Search for the cell housing the specified text and yield its (X, Y) center coordinate. 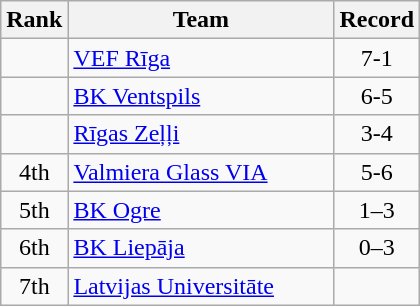
BK Ventspils (201, 96)
Valmiera Glass VIA (201, 172)
Team (201, 20)
5-6 (377, 172)
0–3 (377, 248)
BK Ogre (201, 210)
7th (34, 286)
3-4 (377, 134)
Record (377, 20)
4th (34, 172)
Latvijas Universitāte (201, 286)
VEF Rīga (201, 58)
6th (34, 248)
7-1 (377, 58)
5th (34, 210)
6-5 (377, 96)
Rīgas Zeļļi (201, 134)
BK Liepāja (201, 248)
1–3 (377, 210)
Rank (34, 20)
